Find where the given text appears and provide that cell's center as [X, Y] coordinate. 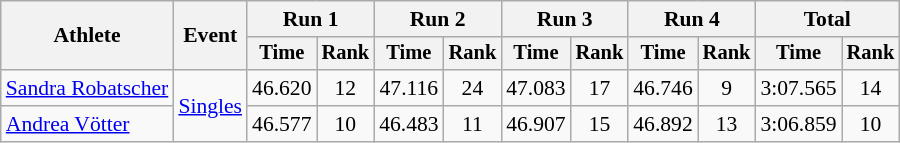
46.907 [536, 124]
Event [210, 36]
Total [827, 19]
15 [600, 124]
46.620 [282, 88]
3:07.565 [798, 88]
Run 4 [692, 19]
Run 2 [438, 19]
17 [600, 88]
24 [473, 88]
12 [346, 88]
Run 3 [564, 19]
14 [871, 88]
3:06.859 [798, 124]
46.577 [282, 124]
Run 1 [310, 19]
Andrea Vötter [88, 124]
46.483 [408, 124]
Sandra Robatscher [88, 88]
9 [727, 88]
11 [473, 124]
46.746 [662, 88]
Athlete [88, 36]
47.116 [408, 88]
46.892 [662, 124]
Singles [210, 106]
13 [727, 124]
47.083 [536, 88]
